Extract the [x, y] coordinate from the center of the cell holding the provided text.  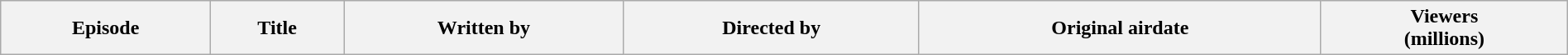
Original airdate [1120, 28]
Title [278, 28]
Episode [106, 28]
Written by [485, 28]
Directed by [771, 28]
Viewers(millions) [1444, 28]
